Return the (x, y) coordinate for the center point of the cell that contains the specified text.  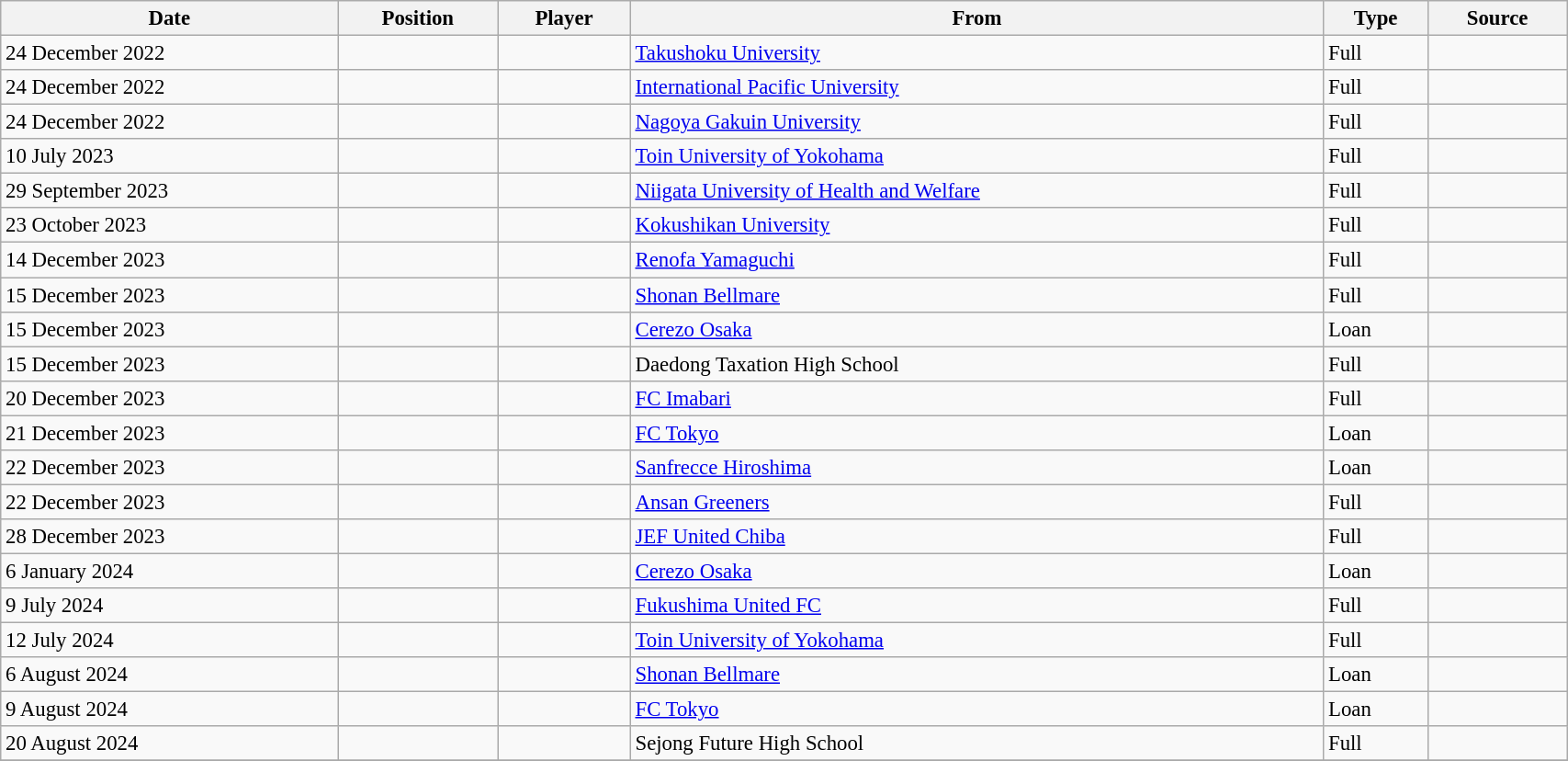
Type (1376, 18)
9 August 2024 (169, 710)
12 July 2024 (169, 641)
20 August 2024 (169, 744)
14 December 2023 (169, 260)
Sanfrecce Hiroshima (976, 468)
Date (169, 18)
Source (1497, 18)
Ansan Greeners (976, 502)
Takushoku University (976, 53)
Player (564, 18)
28 December 2023 (169, 537)
Niigata University of Health and Welfare (976, 191)
23 October 2023 (169, 225)
Position (418, 18)
Sejong Future High School (976, 744)
From (976, 18)
Renofa Yamaguchi (976, 260)
Daedong Taxation High School (976, 364)
20 December 2023 (169, 398)
29 September 2023 (169, 191)
FC Imabari (976, 398)
International Pacific University (976, 87)
6 January 2024 (169, 571)
21 December 2023 (169, 433)
6 August 2024 (169, 675)
JEF United Chiba (976, 537)
Kokushikan University (976, 225)
Nagoya Gakuin University (976, 122)
10 July 2023 (169, 156)
9 July 2024 (169, 606)
Fukushima United FC (976, 606)
